Identify which cell holds the provided text, then report its (X, Y) central coordinate. 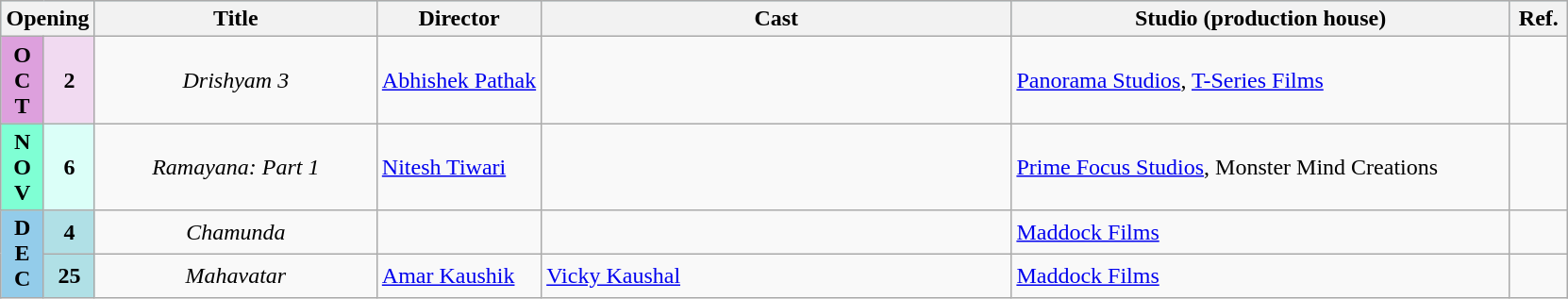
OCT (23, 80)
Chamunda (236, 232)
NOV (23, 167)
Title (236, 19)
Studio (production house) (1260, 19)
Mahavatar (236, 275)
Amar Kaushik (459, 275)
2 (69, 80)
Vicky Kaushal (776, 275)
Cast (776, 19)
Ramayana: Part 1 (236, 167)
Nitesh Tiwari (459, 167)
6 (69, 167)
4 (69, 232)
Prime Focus Studios, Monster Mind Creations (1260, 167)
Drishyam 3 (236, 80)
Ref. (1538, 19)
DEC (23, 254)
Abhishek Pathak (459, 80)
25 (69, 275)
Panorama Studios, T-Series Films (1260, 80)
Opening (48, 19)
Director (459, 19)
